Locate the cell with the specified text and output its [x, y] center coordinate. 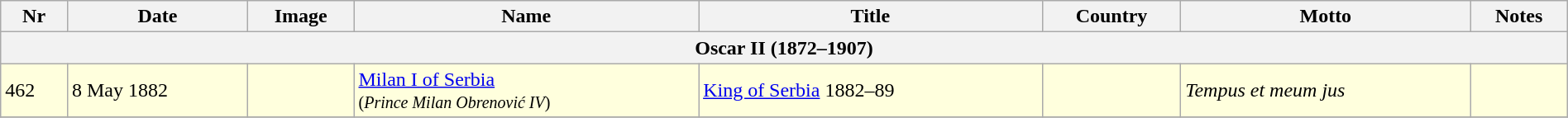
462 [35, 91]
Country [1111, 17]
Name [526, 17]
Nr [35, 17]
Oscar II (1872–1907) [784, 48]
Date [157, 17]
8 May 1882 [157, 91]
Notes [1518, 17]
Milan I of Serbia(Prince Milan Obrenović IV) [526, 91]
Image [301, 17]
Tempus et meum jus [1326, 91]
Motto [1326, 17]
King of Serbia 1882–89 [871, 91]
Title [871, 17]
